Scan for the cell matching the given text and deliver its (X, Y) coordinate at center. 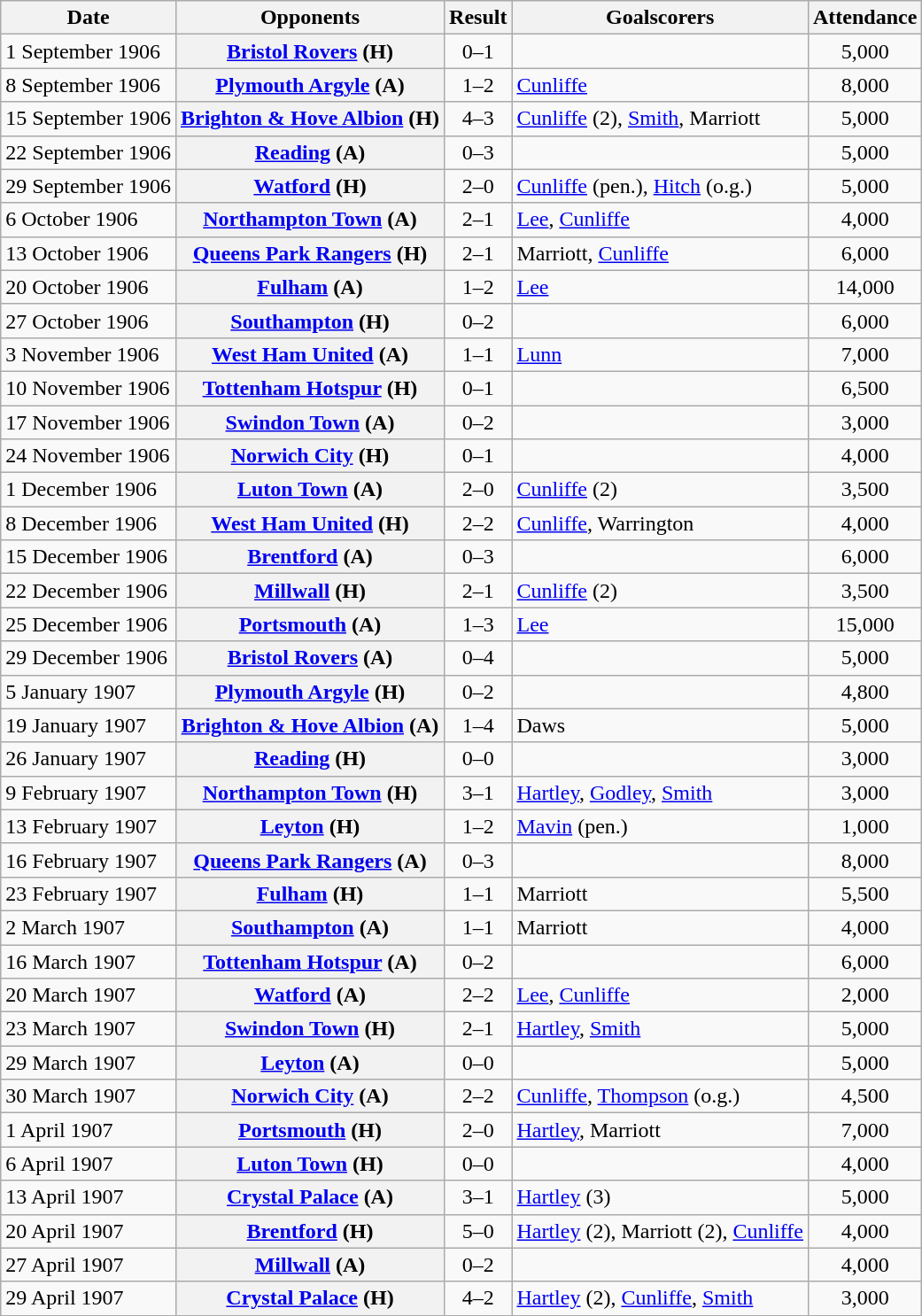
8 September 1906 (89, 85)
13 October 1906 (89, 253)
2 March 1907 (89, 927)
Brighton & Hove Albion (A) (310, 725)
Leyton (A) (310, 1063)
Fulham (H) (310, 894)
5 January 1907 (89, 692)
1 April 1907 (89, 1130)
Hartley (2), Cunliffe, Smith (661, 1298)
Portsmouth (A) (310, 624)
24 November 1906 (89, 456)
West Ham United (A) (310, 354)
Lunn (661, 354)
17 November 1906 (89, 422)
Hartley (3) (661, 1197)
16 February 1907 (89, 860)
1–4 (478, 725)
Crystal Palace (H) (310, 1298)
Reading (A) (310, 152)
20 March 1907 (89, 995)
20 April 1907 (89, 1231)
29 April 1907 (89, 1298)
Hartley, Marriott (661, 1130)
Luton Town (A) (310, 490)
26 January 1907 (89, 759)
Plymouth Argyle (A) (310, 85)
15,000 (864, 624)
13 February 1907 (89, 826)
Marriott, Cunliffe (661, 253)
Tottenham Hotspur (A) (310, 961)
27 October 1906 (89, 321)
Crystal Palace (A) (310, 1197)
27 April 1907 (89, 1265)
Hartley, Smith (661, 1029)
Daws (661, 725)
Swindon Town (H) (310, 1029)
4,800 (864, 692)
Cunliffe, Warrington (661, 523)
1–3 (478, 624)
1 September 1906 (89, 51)
Norwich City (A) (310, 1096)
1,000 (864, 826)
Attendance (864, 18)
Tottenham Hotspur (H) (310, 388)
0–4 (478, 658)
Cunliffe, Thompson (o.g.) (661, 1096)
West Ham United (H) (310, 523)
1 December 1906 (89, 490)
6 October 1906 (89, 220)
Queens Park Rangers (A) (310, 860)
Watford (A) (310, 995)
Watford (H) (310, 186)
6 April 1907 (89, 1164)
Mavin (pen.) (661, 826)
29 September 1906 (89, 186)
Brentford (A) (310, 557)
Millwall (H) (310, 591)
13 April 1907 (89, 1197)
14,000 (864, 287)
Southampton (H) (310, 321)
6,500 (864, 388)
Cunliffe (661, 85)
Northampton Town (H) (310, 793)
Leyton (H) (310, 826)
Hartley, Godley, Smith (661, 793)
10 November 1906 (89, 388)
4,500 (864, 1096)
Date (89, 18)
4–3 (478, 119)
Portsmouth (H) (310, 1130)
Bristol Rovers (H) (310, 51)
4–2 (478, 1298)
29 March 1907 (89, 1063)
Opponents (310, 18)
16 March 1907 (89, 961)
19 January 1907 (89, 725)
Southampton (A) (310, 927)
Cunliffe (pen.), Hitch (o.g.) (661, 186)
Norwich City (H) (310, 456)
Goalscorers (661, 18)
23 March 1907 (89, 1029)
15 September 1906 (89, 119)
30 March 1907 (89, 1096)
5–0 (478, 1231)
9 February 1907 (89, 793)
23 February 1907 (89, 894)
Brentford (H) (310, 1231)
8 December 1906 (89, 523)
Millwall (A) (310, 1265)
Hartley (2), Marriott (2), Cunliffe (661, 1231)
Northampton Town (A) (310, 220)
22 December 1906 (89, 591)
Luton Town (H) (310, 1164)
22 September 1906 (89, 152)
Reading (H) (310, 759)
Bristol Rovers (A) (310, 658)
Queens Park Rangers (H) (310, 253)
20 October 1906 (89, 287)
Result (478, 18)
25 December 1906 (89, 624)
Fulham (A) (310, 287)
Cunliffe (2), Smith, Marriott (661, 119)
Brighton & Hove Albion (H) (310, 119)
29 December 1906 (89, 658)
3 November 1906 (89, 354)
5,500 (864, 894)
Swindon Town (A) (310, 422)
Plymouth Argyle (H) (310, 692)
15 December 1906 (89, 557)
2,000 (864, 995)
